For the text-containing cell, return its midpoint in [X, Y] coordinate format. 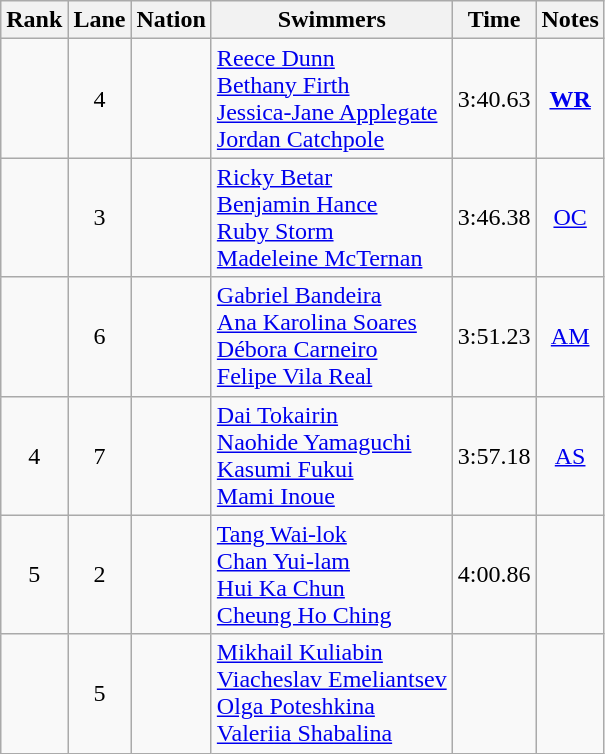
Notes [570, 20]
OC [570, 218]
Swimmers [332, 20]
Time [494, 20]
Rank [34, 20]
Nation [171, 20]
WR [570, 98]
3:57.18 [494, 456]
3:40.63 [494, 98]
7 [100, 456]
AM [570, 336]
3:46.38 [494, 218]
3 [100, 218]
Ricky BetarBenjamin HanceRuby StormMadeleine McTernan [332, 218]
Mikhail KuliabinViacheslav EmeliantsevOlga PoteshkinaValeriia Shabalina [332, 694]
AS [570, 456]
2 [100, 574]
Gabriel BandeiraAna Karolina SoaresDébora CarneiroFelipe Vila Real [332, 336]
4:00.86 [494, 574]
Lane [100, 20]
3:51.23 [494, 336]
6 [100, 336]
Tang Wai-lokChan Yui-lamHui Ka ChunCheung Ho Ching [332, 574]
Dai TokairinNaohide YamaguchiKasumi FukuiMami Inoue [332, 456]
Reece DunnBethany FirthJessica-Jane ApplegateJordan Catchpole [332, 98]
